Pinpoint the cell where the given text exists, returning its (X, Y) midpoint coordinate. 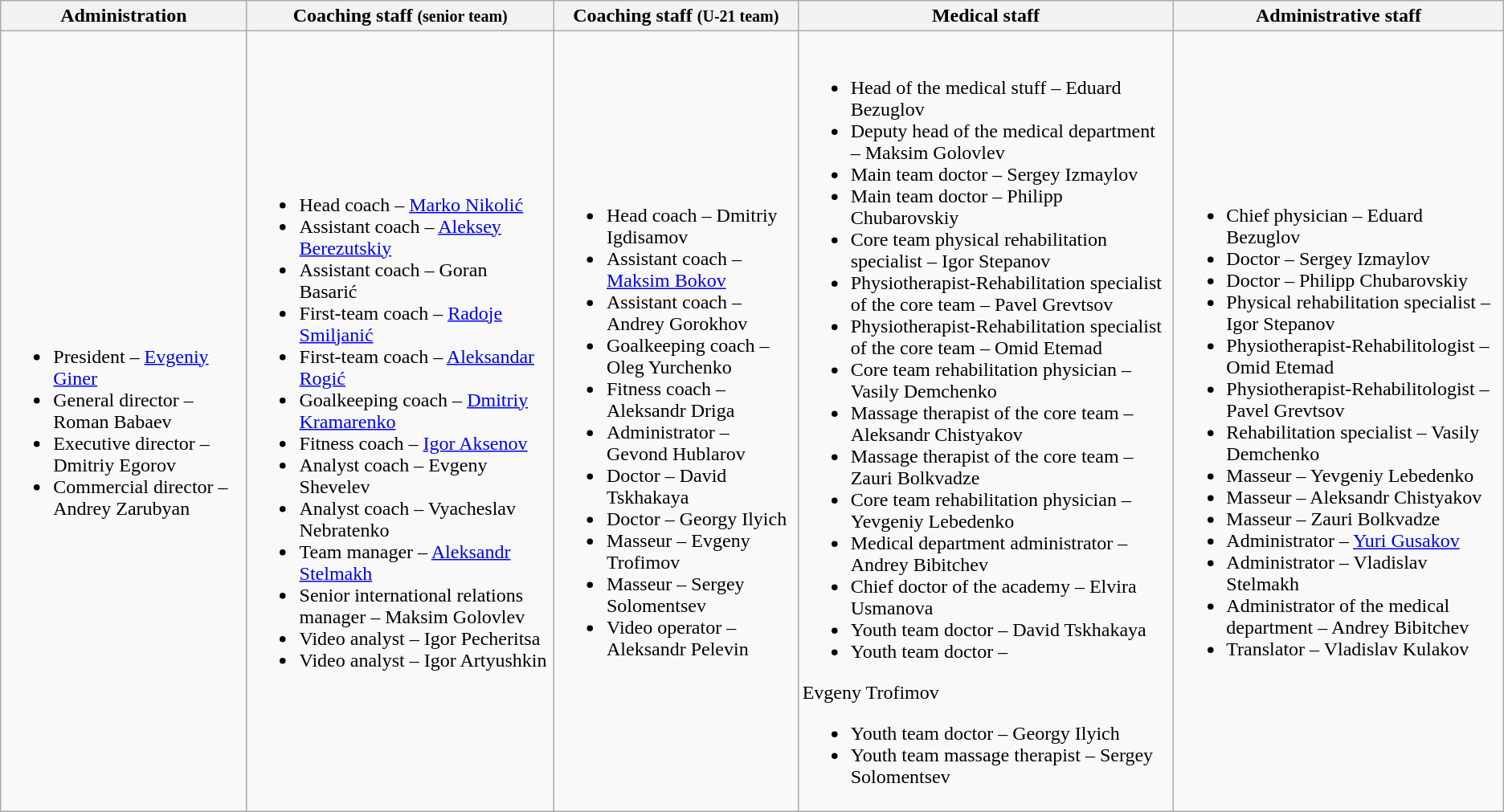
Coaching staff (senior team) (400, 16)
Administrative staff (1338, 16)
Administration (124, 16)
Medical staff (986, 16)
President – Evgeniy GinerGeneral director – Roman BabaevExecutive director – Dmitriy EgorovCommercial director – Andrey Zarubyan (124, 421)
Coaching staff (U-21 team) (676, 16)
